Search for the cell housing the specified text and yield its (x, y) center coordinate. 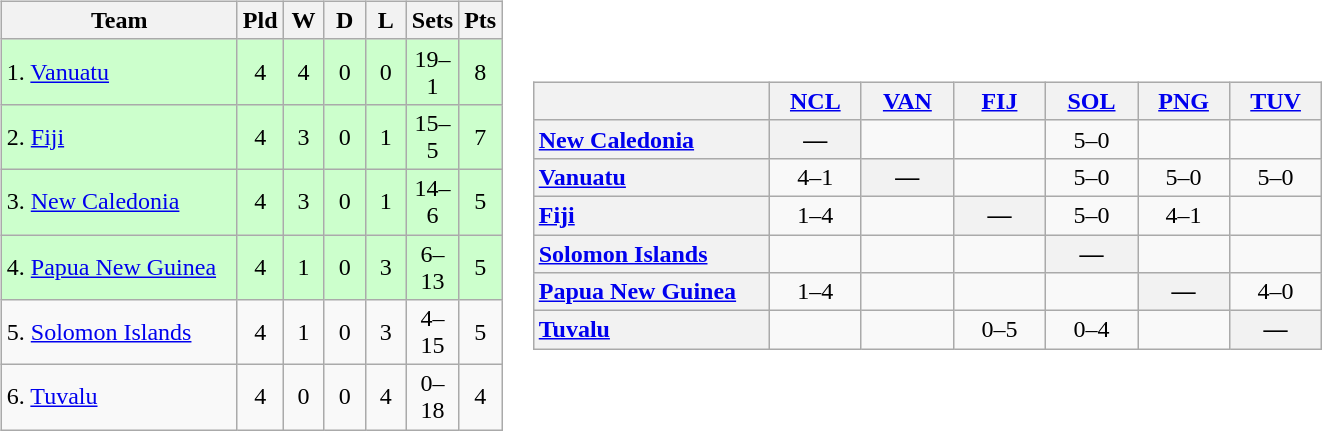
4–15 (432, 332)
14–6 (432, 202)
L (386, 20)
Pts (480, 20)
Vanuatu (651, 177)
Sets (432, 20)
2. Fiji (119, 136)
6. Tuvalu (119, 398)
Team (119, 20)
PNG (1184, 101)
0–18 (432, 398)
0–4 (1091, 330)
SOL (1091, 101)
New Caledonia (651, 139)
Fiji (651, 215)
D (344, 20)
Solomon Islands (651, 253)
19–1 (432, 72)
0–5 (999, 330)
7 (480, 136)
Pld (260, 20)
8 (480, 72)
Tuvalu (651, 330)
3. New Caledonia (119, 202)
Papua New Guinea (651, 292)
FIJ (999, 101)
TUV (1276, 101)
5. Solomon Islands (119, 332)
W (304, 20)
4. Papua New Guinea (119, 266)
1. Vanuatu (119, 72)
4–0 (1276, 292)
NCL (815, 101)
6–13 (432, 266)
VAN (907, 101)
15–5 (432, 136)
